Capture the cell that displays the provided text and extract its [x, y] central coordinate. 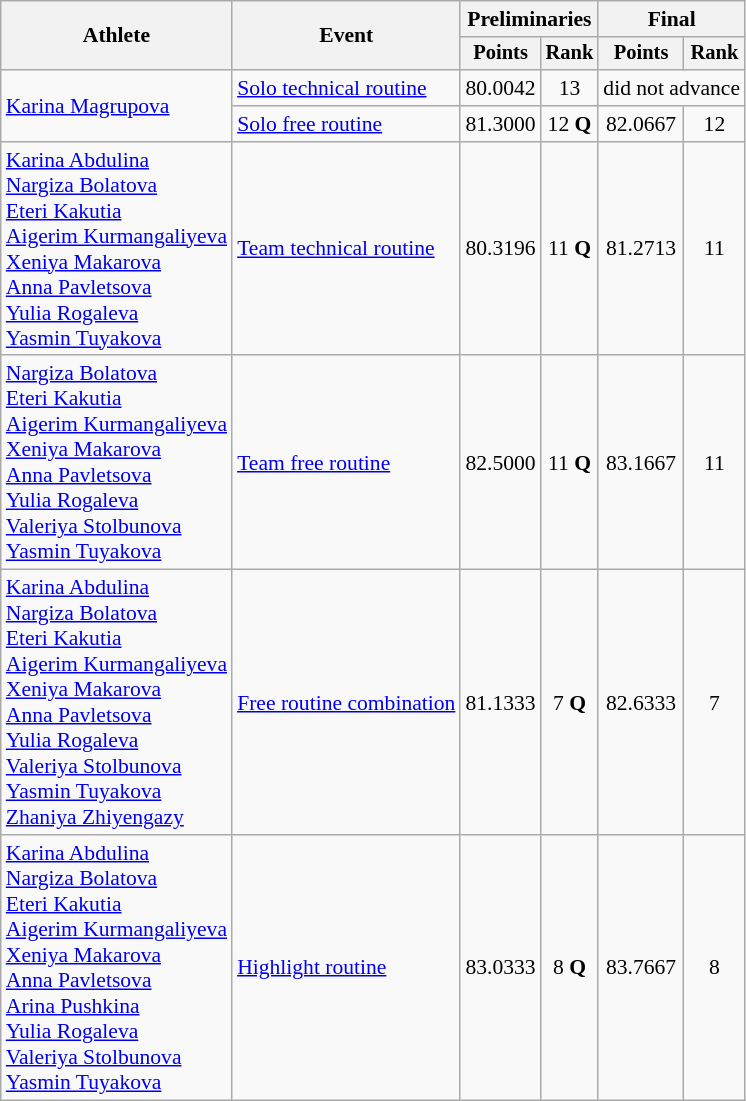
83.1667 [640, 463]
8 [714, 968]
Team free routine [346, 463]
7 [714, 702]
did not advance [672, 88]
Nargiza BolatovaEteri KakutiaAigerim KurmangaliyevaXeniya MakarovaAnna PavletsovaYulia RogalevaValeriya Stolbunova Yasmin Tuyakova [116, 463]
Athlete [116, 36]
12 Q [570, 124]
81.2713 [640, 249]
82.5000 [500, 463]
Solo free routine [346, 124]
81.1333 [500, 702]
Highlight routine [346, 968]
82.0667 [640, 124]
83.7667 [640, 968]
80.3196 [500, 249]
Solo technical routine [346, 88]
Team technical routine [346, 249]
82.6333 [640, 702]
Free routine combination [346, 702]
Event [346, 36]
80.0042 [500, 88]
12 [714, 124]
13 [570, 88]
Karina Magrupova [116, 106]
Preliminaries [529, 19]
Karina AbdulinaNargiza BolatovaEteri KakutiaAigerim KurmangaliyevaXeniya MakarovaAnna PavletsovaYulia RogalevaYasmin Tuyakova [116, 249]
7 Q [570, 702]
83.0333 [500, 968]
81.3000 [500, 124]
8 Q [570, 968]
Final [672, 19]
